Capture the cell that displays the provided text and extract its (X, Y) central coordinate. 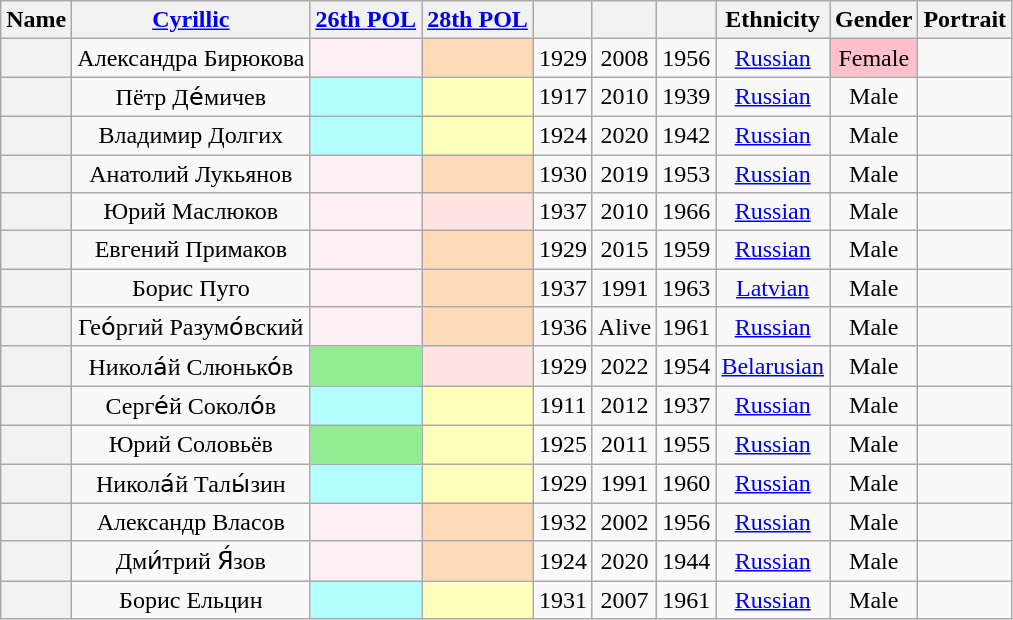
2019 (624, 173)
Юрий Маслюков (191, 212)
Ethnicity (773, 20)
1932 (562, 522)
2011 (624, 444)
28th POL (478, 20)
26th POL (366, 20)
1953 (686, 173)
Дми́трий Я́зов (191, 561)
1931 (562, 600)
Alive (624, 327)
Cyrillic (191, 20)
Никола́й Слюнько́в (191, 366)
2008 (624, 58)
1944 (686, 561)
Борис Ельцин (191, 600)
2012 (624, 406)
1963 (686, 288)
1966 (686, 212)
Александр Власов (191, 522)
Анатолий Лукьянов (191, 173)
Юрий Соловьёв (191, 444)
Belarusian (773, 366)
2022 (624, 366)
Борис Пуго (191, 288)
Евгений Примаков (191, 250)
1930 (562, 173)
Gender (874, 20)
Никола́й Талы́зин (191, 484)
1911 (562, 406)
2007 (624, 600)
Александра Бирюкова (191, 58)
Пётр Де́мичев (191, 97)
1954 (686, 366)
Серге́й Соколо́в (191, 406)
Гео́ргий Разумо́вский (191, 327)
2015 (624, 250)
1917 (562, 97)
Female (874, 58)
1960 (686, 484)
Latvian (773, 288)
1925 (562, 444)
1936 (562, 327)
Владимир Долгих (191, 135)
1942 (686, 135)
2002 (624, 522)
1939 (686, 97)
Name (36, 20)
1955 (686, 444)
Portrait (965, 20)
1959 (686, 250)
